Return the (X, Y) coordinate for the center point of the cell that contains the specified text.  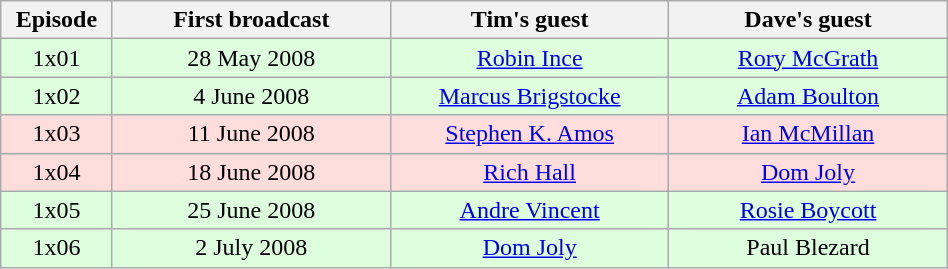
Dave's guest (808, 20)
Marcus Brigstocke (529, 96)
2 July 2008 (251, 248)
Stephen K. Amos (529, 134)
Rory McGrath (808, 58)
1x05 (56, 210)
18 June 2008 (251, 172)
Episode (56, 20)
25 June 2008 (251, 210)
Ian McMillan (808, 134)
First broadcast (251, 20)
4 June 2008 (251, 96)
Andre Vincent (529, 210)
1x03 (56, 134)
Robin Ince (529, 58)
1x06 (56, 248)
Tim's guest (529, 20)
Adam Boulton (808, 96)
Rosie Boycott (808, 210)
Paul Blezard (808, 248)
11 June 2008 (251, 134)
1x04 (56, 172)
1x01 (56, 58)
Rich Hall (529, 172)
1x02 (56, 96)
28 May 2008 (251, 58)
